Capture the cell that displays the provided text and extract its [x, y] central coordinate. 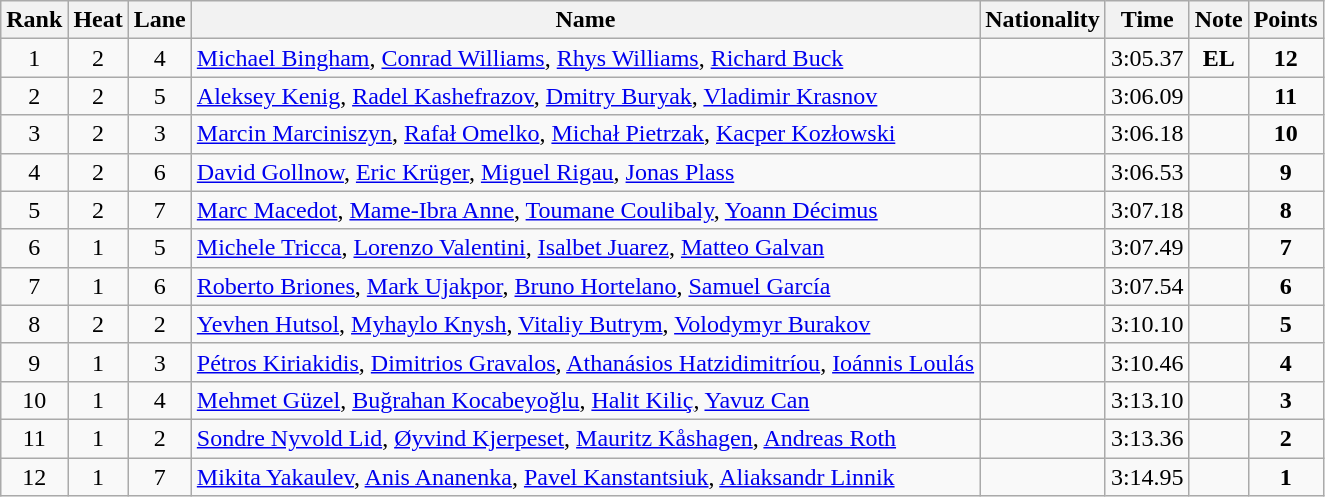
Aleksey Kenig, Radel Kashefrazov, Dmitry Buryak, Vladimir Krasnov [585, 96]
Lane [160, 20]
Marc Macedot, Mame-Ibra Anne, Toumane Coulibaly, Yoann Décimus [585, 210]
Michele Tricca, Lorenzo Valentini, Isalbet Juarez, Matteo Galvan [585, 248]
Mikita Yakaulev, Anis Ananenka, Pavel Kanstantsiuk, Aliaksandr Linnik [585, 477]
3:06.09 [1147, 96]
Nationality [1043, 20]
3:06.53 [1147, 172]
Michael Bingham, Conrad Williams, Rhys Williams, Richard Buck [585, 58]
Roberto Briones, Mark Ujakpor, Bruno Hortelano, Samuel García [585, 286]
Name [585, 20]
3:07.54 [1147, 286]
Mehmet Güzel, Buğrahan Kocabeyoğlu, Halit Kiliç, Yavuz Can [585, 400]
Sondre Nyvold Lid, Øyvind Kjerpeset, Mauritz Kåshagen, Andreas Roth [585, 438]
EL [1218, 58]
3:10.46 [1147, 362]
Time [1147, 20]
3:13.10 [1147, 400]
3:13.36 [1147, 438]
Marcin Marciniszyn, Rafał Omelko, Michał Pietrzak, Kacper Kozłowski [585, 134]
Yevhen Hutsol, Myhaylo Knysh, Vitaliy Butrym, Volodymyr Burakov [585, 324]
3:06.18 [1147, 134]
3:14.95 [1147, 477]
Points [1286, 20]
3:07.49 [1147, 248]
3:07.18 [1147, 210]
David Gollnow, Eric Krüger, Miguel Rigau, Jonas Plass [585, 172]
Note [1218, 20]
Rank [34, 20]
3:10.10 [1147, 324]
Pétros Kiriakidis, Dimitrios Gravalos, Athanásios Hatzidimitríou, Ioánnis Loulás [585, 362]
3:05.37 [1147, 58]
Heat [98, 20]
